Determine the [x, y] coordinate at the center of the cell enclosing the given text.  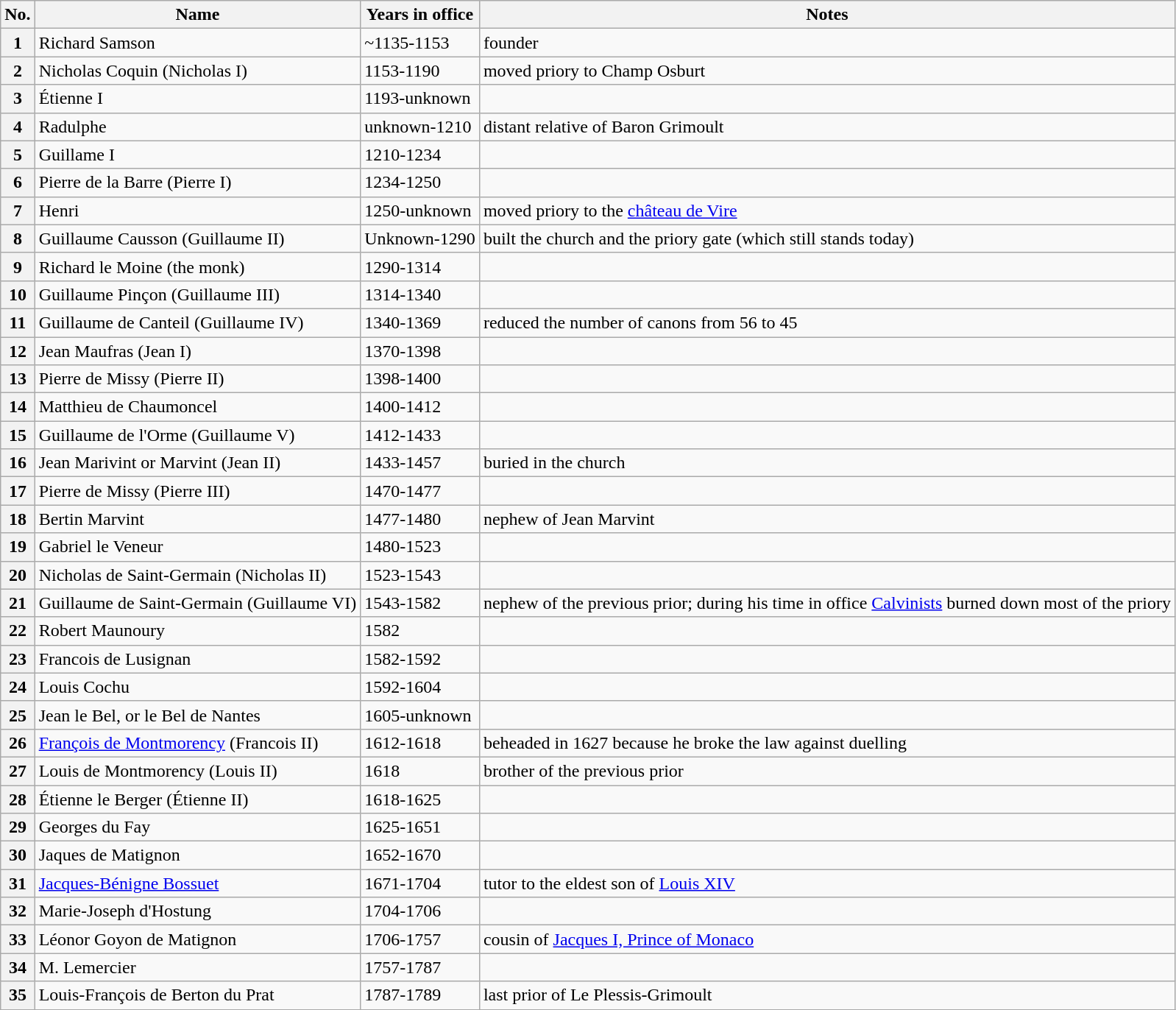
Radulphe [197, 127]
1625-1651 [420, 827]
21 [18, 603]
Nicholas Coquin (Nicholas I) [197, 71]
François de Montmorency (Francois II) [197, 743]
Pierre de Missy (Pierre II) [197, 379]
nephew of Jean Marvint [827, 519]
Jean le Bel, or le Bel de Nantes [197, 715]
Étienne le Berger (Étienne II) [197, 799]
1706-1757 [420, 939]
Bertin Marvint [197, 519]
M. Lemercier [197, 967]
35 [18, 995]
1193-unknown [420, 99]
1314-1340 [420, 294]
Marie-Joseph d'Hostung [197, 911]
3 [18, 99]
6 [18, 183]
Gabriel le Veneur [197, 547]
1340-1369 [420, 322]
Jacques-Bénigne Bossuet [197, 883]
33 [18, 939]
1757-1787 [420, 967]
Guillaume de Canteil (Guillaume IV) [197, 322]
29 [18, 827]
built the church and the priory gate (which still stands today) [827, 239]
Robert Maunoury [197, 631]
1787-1789 [420, 995]
7 [18, 211]
18 [18, 519]
13 [18, 379]
27 [18, 771]
nephew of the previous prior; during his time in office Calvinists burned down most of the priory [827, 603]
4 [18, 127]
Louis-François de Berton du Prat [197, 995]
19 [18, 547]
30 [18, 855]
1400-1412 [420, 407]
1652-1670 [420, 855]
1290-1314 [420, 266]
1433-1457 [420, 463]
founder [827, 43]
reduced the number of canons from 56 to 45 [827, 322]
14 [18, 407]
cousin of Jacques I, Prince of Monaco [827, 939]
1477-1480 [420, 519]
15 [18, 435]
last prior of Le Plessis-Grimoult [827, 995]
Guillaume Causson (Guillaume II) [197, 239]
16 [18, 463]
Guillaume de l'Orme (Guillaume V) [197, 435]
1582-1592 [420, 659]
Francois de Lusignan [197, 659]
1210-1234 [420, 155]
1250-unknown [420, 211]
1412-1433 [420, 435]
unknown-1210 [420, 127]
Jaques de Matignon [197, 855]
1618-1625 [420, 799]
Louis de Montmorency (Louis II) [197, 771]
Guillaume de Saint-Germain (Guillaume VI) [197, 603]
22 [18, 631]
2 [18, 71]
1605-unknown [420, 715]
Richard le Moine (the monk) [197, 266]
Jean Marivint or Marvint (Jean II) [197, 463]
26 [18, 743]
1153-1190 [420, 71]
Georges du Fay [197, 827]
1470-1477 [420, 491]
Years in office [420, 15]
32 [18, 911]
17 [18, 491]
1480-1523 [420, 547]
1618 [420, 771]
34 [18, 967]
1234-1250 [420, 183]
Unknown-1290 [420, 239]
1592-1604 [420, 687]
distant relative of Baron Grimoult [827, 127]
Notes [827, 15]
11 [18, 322]
Guillame I [197, 155]
20 [18, 575]
Henri [197, 211]
Pierre de la Barre (Pierre I) [197, 183]
Pierre de Missy (Pierre III) [197, 491]
Nicholas de Saint-Germain (Nicholas II) [197, 575]
25 [18, 715]
1582 [420, 631]
beheaded in 1627 because he broke the law against duelling [827, 743]
1 [18, 43]
moved priory to the château de Vire [827, 211]
1523-1543 [420, 575]
moved priory to Champ Osburt [827, 71]
Léonor Goyon de Matignon [197, 939]
1704-1706 [420, 911]
~1135-1153 [420, 43]
8 [18, 239]
Richard Samson [197, 43]
1398-1400 [420, 379]
tutor to the eldest son of Louis XIV [827, 883]
28 [18, 799]
1370-1398 [420, 351]
buried in the church [827, 463]
1612-1618 [420, 743]
Étienne I [197, 99]
24 [18, 687]
1543-1582 [420, 603]
Name [197, 15]
12 [18, 351]
Louis Cochu [197, 687]
23 [18, 659]
10 [18, 294]
9 [18, 266]
1671-1704 [420, 883]
5 [18, 155]
No. [18, 15]
Matthieu de Chaumoncel [197, 407]
brother of the previous prior [827, 771]
Guillaume Pinçon (Guillaume III) [197, 294]
Jean Maufras (Jean I) [197, 351]
31 [18, 883]
